Search for the cell housing the specified text and yield its (x, y) center coordinate. 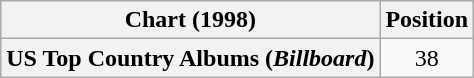
38 (427, 58)
US Top Country Albums (Billboard) (190, 58)
Chart (1998) (190, 20)
Position (427, 20)
